Pinpoint the cell where the given text exists, returning its [x, y] midpoint coordinate. 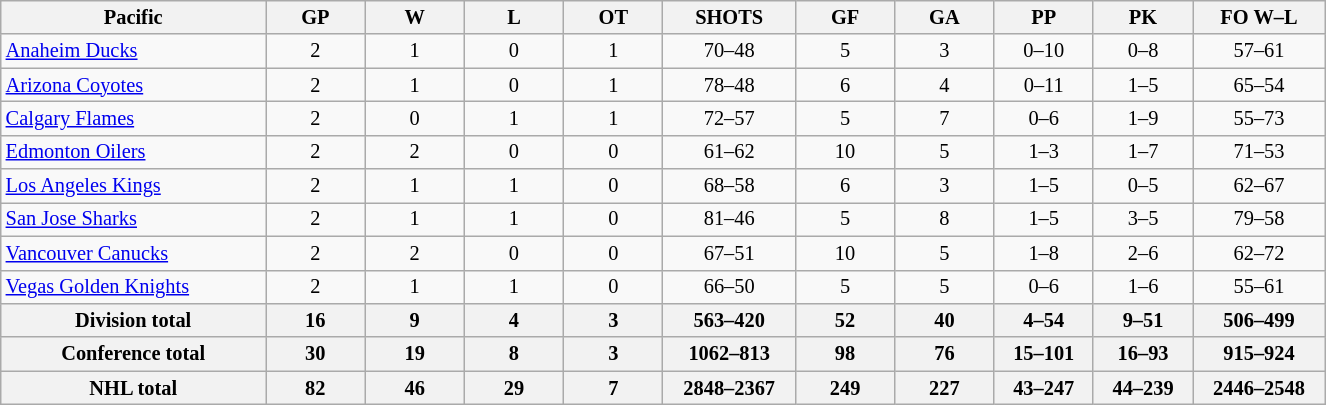
L [514, 17]
0–10 [1044, 51]
71–53 [1260, 152]
0–11 [1044, 85]
1–6 [1142, 287]
GA [944, 17]
FO W–L [1260, 17]
227 [944, 388]
SHOTS [729, 17]
9 [414, 320]
81–46 [729, 219]
1062–813 [729, 354]
3–5 [1142, 219]
57–61 [1260, 51]
46 [414, 388]
563–420 [729, 320]
OT [614, 17]
40 [944, 320]
0–5 [1142, 186]
2446–2548 [1260, 388]
16–93 [1142, 354]
30 [316, 354]
Division total [134, 320]
62–67 [1260, 186]
2–6 [1142, 253]
55–61 [1260, 287]
0–8 [1142, 51]
249 [844, 388]
19 [414, 354]
Vancouver Canucks [134, 253]
44–239 [1142, 388]
62–72 [1260, 253]
PP [1044, 17]
72–57 [729, 118]
1–9 [1142, 118]
67–51 [729, 253]
San Jose Sharks [134, 219]
70–48 [729, 51]
16 [316, 320]
78–48 [729, 85]
65–54 [1260, 85]
9–51 [1142, 320]
Pacific [134, 17]
4–54 [1044, 320]
Edmonton Oilers [134, 152]
PK [1142, 17]
GP [316, 17]
55–73 [1260, 118]
Vegas Golden Knights [134, 287]
2848–2367 [729, 388]
61–62 [729, 152]
Calgary Flames [134, 118]
GF [844, 17]
Conference total [134, 354]
1–7 [1142, 152]
Anaheim Ducks [134, 51]
915–924 [1260, 354]
15–101 [1044, 354]
52 [844, 320]
68–58 [729, 186]
506–499 [1260, 320]
43–247 [1044, 388]
1–8 [1044, 253]
79–58 [1260, 219]
NHL total [134, 388]
Los Angeles Kings [134, 186]
82 [316, 388]
1–3 [1044, 152]
Arizona Coyotes [134, 85]
76 [944, 354]
29 [514, 388]
98 [844, 354]
66–50 [729, 287]
W [414, 17]
